For the text-containing cell, return its midpoint in (X, Y) coordinate format. 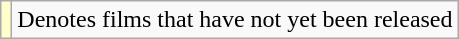
Denotes films that have not yet been released (235, 20)
